From the cell containing the given text, extract its center point as [x, y] coordinate. 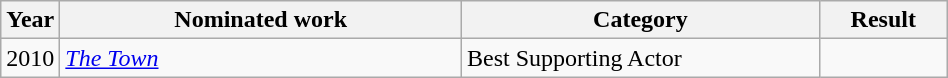
Year [30, 20]
Category [641, 20]
The Town [261, 58]
Nominated work [261, 20]
2010 [30, 58]
Best Supporting Actor [641, 58]
Result [883, 20]
